From the cell containing the given text, extract its center point as (x, y) coordinate. 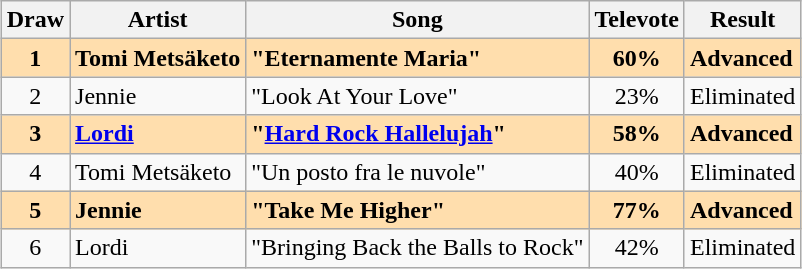
Artist (158, 20)
6 (35, 248)
"Eternamente Maria" (418, 58)
Result (742, 20)
Song (418, 20)
2 (35, 96)
4 (35, 172)
58% (636, 134)
60% (636, 58)
3 (35, 134)
23% (636, 96)
"Hard Rock Hallelujah" (418, 134)
5 (35, 210)
40% (636, 172)
1 (35, 58)
"Take Me Higher" (418, 210)
"Look At Your Love" (418, 96)
77% (636, 210)
"Un posto fra le nuvole" (418, 172)
42% (636, 248)
Televote (636, 20)
"Bringing Back the Balls to Rock" (418, 248)
Draw (35, 20)
